Determine the (x, y) coordinate at the center of the cell enclosing the given text.  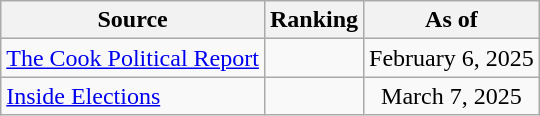
March 7, 2025 (452, 96)
As of (452, 20)
February 6, 2025 (452, 58)
Inside Elections (133, 96)
Source (133, 20)
The Cook Political Report (133, 58)
Ranking (314, 20)
